Pinpoint the cell where the given text exists, returning its [X, Y] midpoint coordinate. 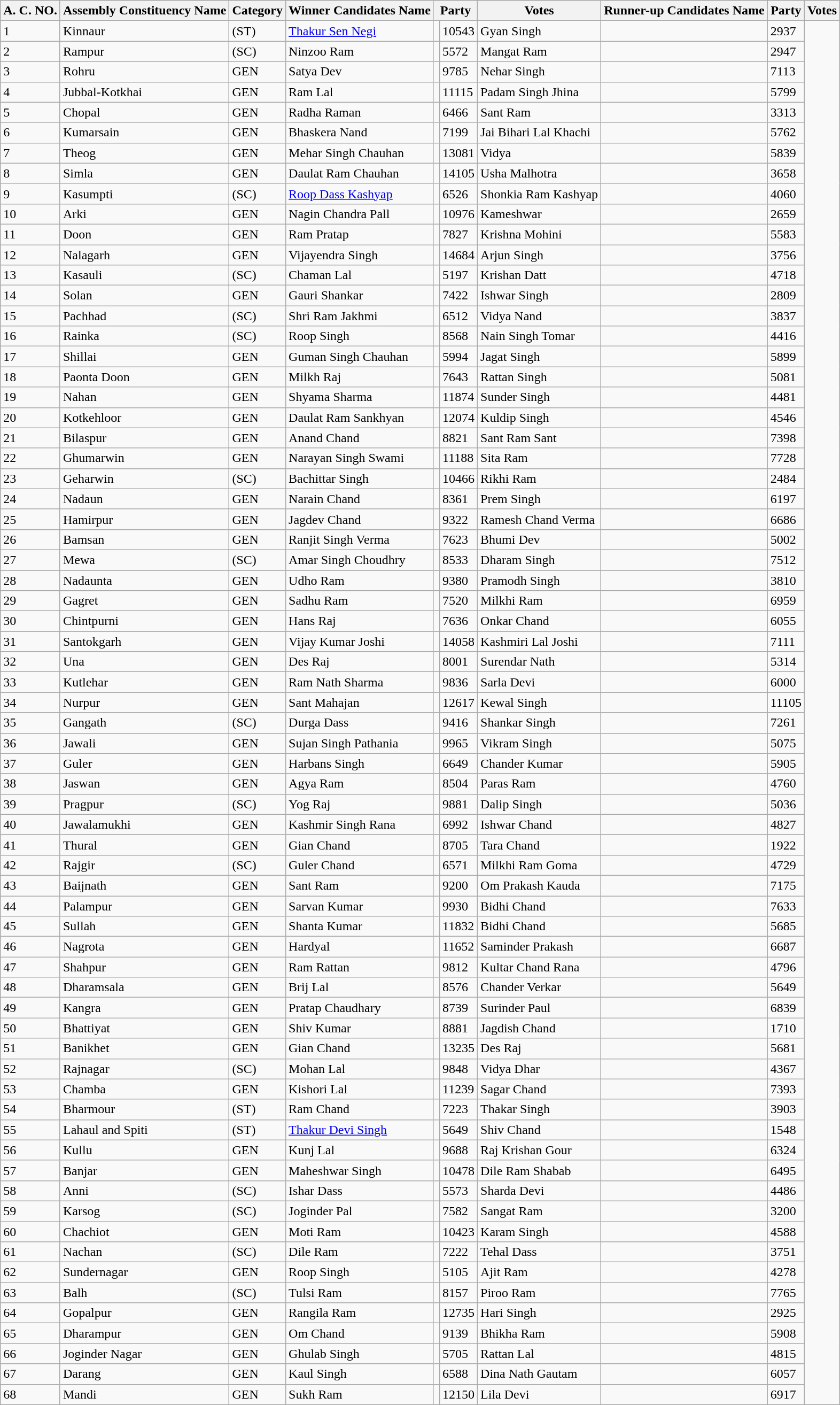
2809 [785, 296]
5197 [458, 275]
4815 [785, 1354]
4367 [785, 1069]
Sant Ram Sant [540, 438]
Bamsan [144, 539]
5685 [785, 927]
6495 [785, 1170]
2 [30, 51]
9688 [458, 1150]
12150 [458, 1394]
45 [30, 927]
Nagrota [144, 947]
Dharamsala [144, 987]
Maheshwar Singh [360, 1170]
Shankar Singh [540, 723]
Rainka [144, 336]
8504 [458, 784]
Kasumpti [144, 194]
Sukh Ram [360, 1394]
12735 [458, 1313]
5899 [785, 357]
Rangila Ram [360, 1313]
3837 [785, 316]
34 [30, 702]
10478 [458, 1170]
6324 [785, 1150]
Bhaskera Nand [360, 133]
18 [30, 377]
Dile Ram [360, 1252]
Gyan Singh [540, 31]
8881 [458, 1028]
Simla [144, 173]
40 [30, 824]
37 [30, 763]
10423 [458, 1231]
Runner-up Candidates Name [685, 11]
8533 [458, 560]
Sadhu Ram [360, 601]
5705 [458, 1354]
Krishan Datt [540, 275]
Kashmir Singh Rana [360, 824]
Category [258, 11]
14105 [458, 173]
4 [30, 92]
Banjar [144, 1170]
Jagat Singh [540, 357]
6959 [785, 601]
4718 [785, 275]
Ram Chand [360, 1109]
13235 [458, 1048]
7512 [785, 560]
65 [30, 1333]
Thakur Devi Singh [360, 1130]
53 [30, 1089]
5573 [458, 1191]
Mehar Singh Chauhan [360, 153]
13 [30, 275]
Kinnaur [144, 31]
Kultar Chand Rana [540, 967]
49 [30, 1008]
4760 [785, 784]
Kameshwar [540, 214]
7636 [458, 621]
Nachan [144, 1252]
Paonta Doon [144, 377]
Tara Chand [540, 845]
Rajgir [144, 865]
Joginder Pal [360, 1211]
Lila Devi [540, 1394]
Chander Verkar [540, 987]
30 [30, 621]
60 [30, 1231]
3658 [785, 173]
Milkhi Ram Goma [540, 865]
4486 [785, 1191]
Dalip Singh [540, 804]
Sagar Chand [540, 1089]
7582 [458, 1211]
Darang [144, 1374]
Narain Chand [360, 499]
31 [30, 642]
Kotkehloor [144, 418]
5799 [785, 92]
Jai Bihari Lal Khachi [540, 133]
Shahpur [144, 967]
2947 [785, 51]
Banikhet [144, 1048]
Gagret [144, 601]
Nahan [144, 397]
Sharda Devi [540, 1191]
Bhumi Dev [540, 539]
Om Chand [360, 1333]
Theog [144, 153]
Baijnath [144, 885]
8705 [458, 845]
7223 [458, 1109]
1922 [785, 845]
Una [144, 662]
Kashmiri Lal Joshi [540, 642]
Vikram Singh [540, 743]
6686 [785, 519]
Kasauli [144, 275]
Chander Kumar [540, 763]
Sarla Devi [540, 682]
11 [30, 234]
Shyama Sharma [360, 397]
5572 [458, 51]
Satya Dev [360, 72]
Anni [144, 1191]
57 [30, 1170]
55 [30, 1130]
Durga Dass [360, 723]
6571 [458, 865]
9812 [458, 967]
11874 [458, 397]
Ninzoo Ram [360, 51]
Ghumarwin [144, 458]
Pramodh Singh [540, 580]
Tulsi Ram [360, 1293]
Sangat Ram [540, 1211]
5908 [785, 1333]
Chamba [144, 1089]
7175 [785, 885]
7520 [458, 601]
6057 [785, 1374]
2925 [785, 1313]
Piroo Ram [540, 1293]
Sujan Singh Pathania [360, 743]
Arjun Singh [540, 255]
Ishwar Singh [540, 296]
52 [30, 1069]
2659 [785, 214]
Ghulab Singh [360, 1354]
Jawali [144, 743]
6687 [785, 947]
Doon [144, 234]
Sundernagar [144, 1272]
9848 [458, 1069]
Winner Candidates Name [360, 11]
10976 [458, 214]
Yog Raj [360, 804]
11832 [458, 927]
10466 [458, 478]
4481 [785, 397]
Paras Ram [540, 784]
7 [30, 153]
3756 [785, 255]
Arki [144, 214]
Pragpur [144, 804]
14 [30, 296]
Ishar Dass [360, 1191]
Prem Singh [540, 499]
Chaman Lal [360, 275]
Ranjit Singh Verma [360, 539]
Geharwin [144, 478]
Rattan Singh [540, 377]
Bhattiyat [144, 1028]
11652 [458, 947]
9380 [458, 580]
Kishori Lal [360, 1089]
Vidya [540, 153]
Hari Singh [540, 1313]
Nehar Singh [540, 72]
Amar Singh Choudhry [360, 560]
6512 [458, 316]
Harbans Singh [360, 763]
1710 [785, 1028]
5036 [785, 804]
11188 [458, 458]
7222 [458, 1252]
Nain Singh Tomar [540, 336]
Milkhi Ram [540, 601]
Ram Pratap [360, 234]
13081 [458, 153]
Hamirpur [144, 519]
4278 [785, 1272]
5839 [785, 153]
Thakur Sen Negi [360, 31]
7765 [785, 1293]
22 [30, 458]
6 [30, 133]
Kullu [144, 1150]
5 [30, 112]
7422 [458, 296]
Milkh Raj [360, 377]
7623 [458, 539]
Bachittar Singh [360, 478]
Anand Chand [360, 438]
Santokgarh [144, 642]
28 [30, 580]
48 [30, 987]
8361 [458, 499]
Nurpur [144, 702]
64 [30, 1313]
Jaswan [144, 784]
Dharam Singh [540, 560]
3810 [785, 580]
6000 [785, 682]
6466 [458, 112]
9139 [458, 1333]
51 [30, 1048]
59 [30, 1211]
Shri Ram Jakhmi [360, 316]
Bilaspur [144, 438]
Shiv Kumar [360, 1028]
Rattan Lal [540, 1354]
10543 [458, 31]
7113 [785, 72]
Assembly Constituency Name [144, 11]
9 [30, 194]
Kunj Lal [360, 1150]
Gopalpur [144, 1313]
29 [30, 601]
7827 [458, 234]
6839 [785, 1008]
32 [30, 662]
Vidya Dhar [540, 1069]
5583 [785, 234]
Jawalamukhi [144, 824]
21 [30, 438]
14058 [458, 642]
63 [30, 1293]
Krishna Mohini [540, 234]
Shanta Kumar [360, 927]
8157 [458, 1293]
Sarvan Kumar [360, 906]
5105 [458, 1272]
11115 [458, 92]
4729 [785, 865]
7728 [785, 458]
6526 [458, 194]
Hardyal [360, 947]
Nalagarh [144, 255]
6649 [458, 763]
Jubbal-Kotkhai [144, 92]
9836 [458, 682]
Lahaul and Spiti [144, 1130]
44 [30, 906]
Pratap Chaudhary [360, 1008]
4588 [785, 1231]
8568 [458, 336]
Mandi [144, 1394]
61 [30, 1252]
8739 [458, 1008]
Sunder Singh [540, 397]
6588 [458, 1374]
26 [30, 539]
43 [30, 885]
Joginder Nagar [144, 1354]
Chopal [144, 112]
56 [30, 1150]
Sullah [144, 927]
10 [30, 214]
Om Prakash Kauda [540, 885]
Saminder Prakash [540, 947]
Rohru [144, 72]
12074 [458, 418]
Mewa [144, 560]
Sita Ram [540, 458]
5762 [785, 133]
Sant Mahajan [360, 702]
14684 [458, 255]
7199 [458, 133]
33 [30, 682]
Nagin Chandra Pall [360, 214]
2937 [785, 31]
5081 [785, 377]
Vidya Nand [540, 316]
9322 [458, 519]
Vijay Kumar Joshi [360, 642]
42 [30, 865]
1 [30, 31]
Onkar Chand [540, 621]
Chintpurni [144, 621]
7261 [785, 723]
Usha Malhotra [540, 173]
Daulat Ram Sankhyan [360, 418]
46 [30, 947]
Hans Raj [360, 621]
Kumarsain [144, 133]
Mangat Ram [540, 51]
Ramesh Chand Verma [540, 519]
7398 [785, 438]
7111 [785, 642]
Moti Ram [360, 1231]
Shonkia Ram Kashyap [540, 194]
11105 [785, 702]
Solan [144, 296]
Ram Rattan [360, 967]
19 [30, 397]
5905 [785, 763]
1548 [785, 1130]
Daulat Ram Chauhan [360, 173]
Brij Lal [360, 987]
Raj Krishan Gour [540, 1150]
15 [30, 316]
Pachhad [144, 316]
36 [30, 743]
Chachiot [144, 1231]
6197 [785, 499]
66 [30, 1354]
4546 [785, 418]
3 [30, 72]
20 [30, 418]
2484 [785, 478]
47 [30, 967]
12 [30, 255]
27 [30, 560]
11239 [458, 1089]
7643 [458, 377]
Gangath [144, 723]
6992 [458, 824]
58 [30, 1191]
Surinder Paul [540, 1008]
Kuldip Singh [540, 418]
50 [30, 1028]
Padam Singh Jhina [540, 92]
Nadaunta [144, 580]
12617 [458, 702]
Jagdish Chand [540, 1028]
5681 [785, 1048]
38 [30, 784]
9965 [458, 743]
Udho Ram [360, 580]
Rampur [144, 51]
4827 [785, 824]
67 [30, 1374]
Tehal Dass [540, 1252]
9416 [458, 723]
6055 [785, 621]
4796 [785, 967]
Jagdev Chand [360, 519]
4416 [785, 336]
Agya Ram [360, 784]
Shillai [144, 357]
Rikhi Ram [540, 478]
54 [30, 1109]
24 [30, 499]
Nadaun [144, 499]
39 [30, 804]
Ajit Ram [540, 1272]
8821 [458, 438]
35 [30, 723]
9881 [458, 804]
6917 [785, 1394]
Vijayendra Singh [360, 255]
Guman Singh Chauhan [360, 357]
8 [30, 173]
5994 [458, 357]
41 [30, 845]
Guler [144, 763]
Narayan Singh Swami [360, 458]
3903 [785, 1109]
23 [30, 478]
Ram Nath Sharma [360, 682]
5002 [785, 539]
A. C. NO. [30, 11]
Dharampur [144, 1333]
Shiv Chand [540, 1130]
17 [30, 357]
Surendar Nath [540, 662]
16 [30, 336]
Mohan Lal [360, 1069]
Roop Dass Kashyap [360, 194]
Kangra [144, 1008]
62 [30, 1272]
7633 [785, 906]
Dile Ram Shabab [540, 1170]
Bharmour [144, 1109]
Rajnagar [144, 1069]
5314 [785, 662]
Kewal Singh [540, 702]
Bhikha Ram [540, 1333]
3751 [785, 1252]
Guler Chand [360, 865]
8001 [458, 662]
8576 [458, 987]
9200 [458, 885]
3313 [785, 112]
Karsog [144, 1211]
9930 [458, 906]
Kutlehar [144, 682]
Karam Singh [540, 1231]
7393 [785, 1089]
Thural [144, 845]
Gauri Shankar [360, 296]
Dina Nath Gautam [540, 1374]
Palampur [144, 906]
25 [30, 519]
3200 [785, 1211]
Thakar Singh [540, 1109]
Ishwar Chand [540, 824]
5075 [785, 743]
68 [30, 1394]
4060 [785, 194]
9785 [458, 72]
Balh [144, 1293]
Kaul Singh [360, 1374]
Ram Lal [360, 92]
Radha Raman [360, 112]
